Return the [x, y] coordinate for the center point of the cell that contains the specified text.  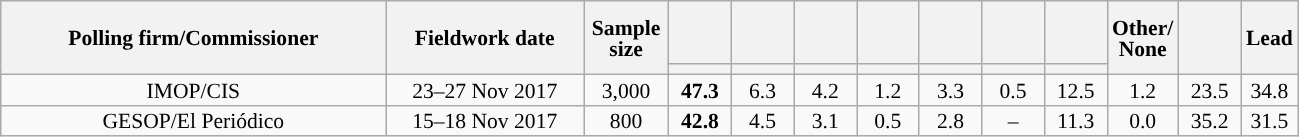
31.5 [1270, 120]
3.1 [826, 120]
Fieldwork date [485, 38]
4.5 [762, 120]
Other/None [1142, 38]
11.3 [1076, 120]
– [1014, 120]
23.5 [1210, 90]
34.8 [1270, 90]
IMOP/CIS [194, 90]
47.3 [700, 90]
3,000 [626, 90]
4.2 [826, 90]
Lead [1270, 38]
23–27 Nov 2017 [485, 90]
35.2 [1210, 120]
Sample size [626, 38]
0.0 [1142, 120]
3.3 [950, 90]
GESOP/El Periódico [194, 120]
6.3 [762, 90]
42.8 [700, 120]
2.8 [950, 120]
Polling firm/Commissioner [194, 38]
12.5 [1076, 90]
800 [626, 120]
15–18 Nov 2017 [485, 120]
